Detect which cell encompasses the target text, then output its (x, y) center coordinate. 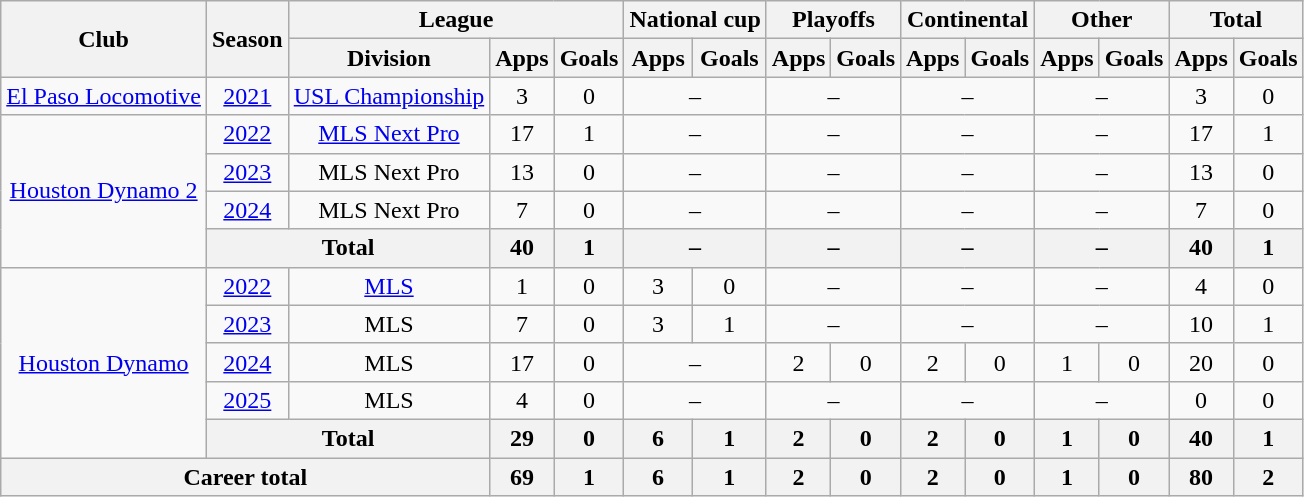
Season (247, 39)
Continental (968, 20)
Club (104, 39)
Playoffs (833, 20)
2021 (247, 96)
69 (522, 477)
Houston Dynamo (104, 362)
National cup (695, 20)
Houston Dynamo 2 (104, 191)
10 (1201, 324)
20 (1201, 362)
El Paso Locomotive (104, 96)
League (456, 20)
Other (1102, 20)
2025 (247, 400)
Division (389, 58)
29 (522, 438)
80 (1201, 477)
Career total (246, 477)
USL Championship (389, 96)
